Search for the cell housing the specified text and yield its [X, Y] center coordinate. 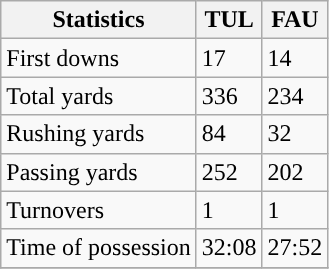
17 [229, 58]
Passing yards [99, 172]
32:08 [229, 248]
FAU [295, 20]
Total yards [99, 96]
14 [295, 58]
Statistics [99, 20]
TUL [229, 20]
Turnovers [99, 210]
202 [295, 172]
252 [229, 172]
84 [229, 134]
27:52 [295, 248]
First downs [99, 58]
234 [295, 96]
336 [229, 96]
Time of possession [99, 248]
Rushing yards [99, 134]
32 [295, 134]
